From the cell containing the given text, extract its center point as [X, Y] coordinate. 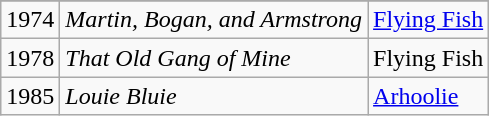
Arhoolie [428, 96]
That Old Gang of Mine [214, 58]
1985 [30, 96]
1978 [30, 58]
Louie Bluie [214, 96]
1974 [30, 20]
Martin, Bogan, and Armstrong [214, 20]
